Return [X, Y] of the center of cell containing provided text 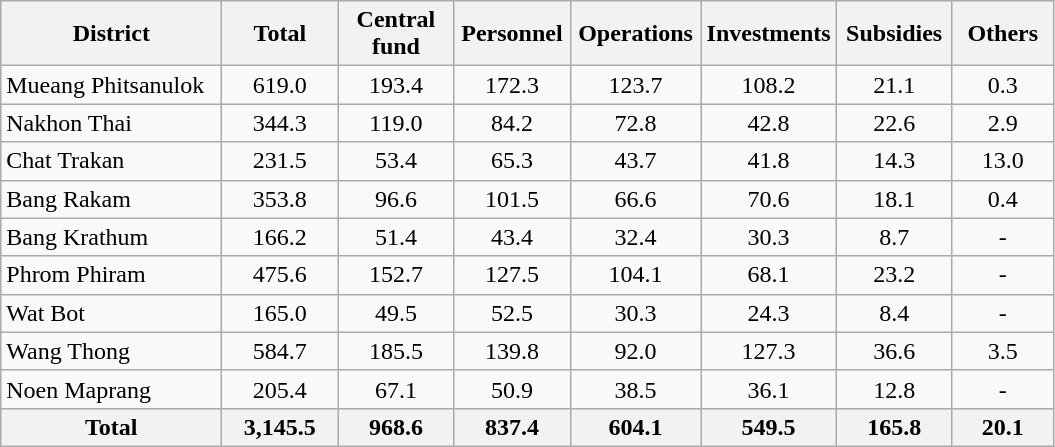
13.0 [1002, 161]
38.5 [636, 389]
Chat Trakan [112, 161]
619.0 [280, 85]
Subsidies [894, 34]
353.8 [280, 199]
Nakhon Thai [112, 123]
20.1 [1002, 427]
166.2 [280, 237]
43.4 [512, 237]
119.0 [396, 123]
584.7 [280, 351]
152.7 [396, 275]
96.6 [396, 199]
21.1 [894, 85]
49.5 [396, 313]
66.6 [636, 199]
70.6 [768, 199]
2.9 [1002, 123]
104.1 [636, 275]
Bang Krathum [112, 237]
Phrom Phiram [112, 275]
0.3 [1002, 85]
193.4 [396, 85]
123.7 [636, 85]
67.1 [396, 389]
Noen Maprang [112, 389]
968.6 [396, 427]
24.3 [768, 313]
22.6 [894, 123]
344.3 [280, 123]
Personnel [512, 34]
41.8 [768, 161]
12.8 [894, 389]
475.6 [280, 275]
18.1 [894, 199]
Wat Bot [112, 313]
0.4 [1002, 199]
3.5 [1002, 351]
108.2 [768, 85]
172.3 [512, 85]
8.4 [894, 313]
231.5 [280, 161]
43.7 [636, 161]
165.0 [280, 313]
84.2 [512, 123]
42.8 [768, 123]
68.1 [768, 275]
36.6 [894, 351]
51.4 [396, 237]
127.3 [768, 351]
Bang Rakam [112, 199]
139.8 [512, 351]
604.1 [636, 427]
101.5 [512, 199]
92.0 [636, 351]
72.8 [636, 123]
Central fund [396, 34]
36.1 [768, 389]
Wang Thong [112, 351]
Mueang Phitsanulok [112, 85]
14.3 [894, 161]
Investments [768, 34]
837.4 [512, 427]
8.7 [894, 237]
53.4 [396, 161]
23.2 [894, 275]
District [112, 34]
205.4 [280, 389]
32.4 [636, 237]
Others [1002, 34]
549.5 [768, 427]
Operations [636, 34]
65.3 [512, 161]
165.8 [894, 427]
185.5 [396, 351]
52.5 [512, 313]
3,145.5 [280, 427]
127.5 [512, 275]
50.9 [512, 389]
